Identify which cell holds the provided text, then report its [X, Y] central coordinate. 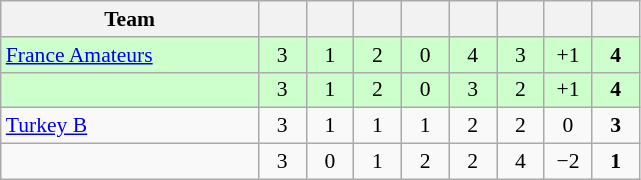
Turkey B [130, 126]
Team [130, 19]
France Amateurs [130, 55]
−2 [568, 162]
